Locate the cell with the specified text and output its (X, Y) center coordinate. 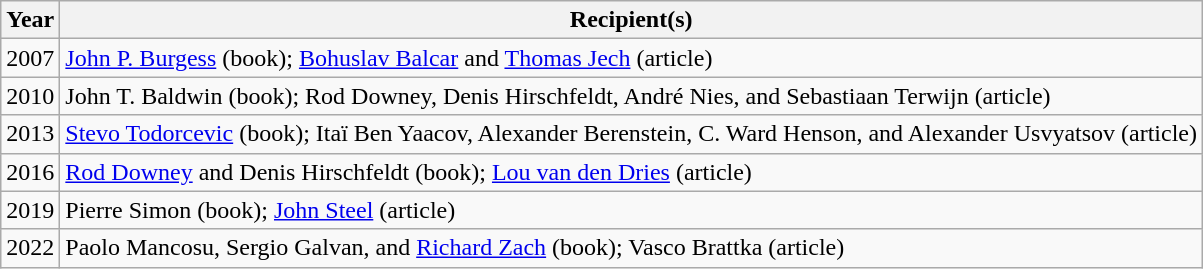
John T. Baldwin (book); Rod Downey, Denis Hirschfeldt, André Nies, and Sebastiaan Terwijn (article) (632, 96)
Paolo Mancosu, Sergio Galvan, and Richard Zach (book); Vasco Brattka (article) (632, 248)
2016 (30, 172)
Rod Downey and Denis Hirschfeldt (book); Lou van den Dries (article) (632, 172)
2013 (30, 134)
Year (30, 20)
Stevo Todorcevic (book); Itaï Ben Yaacov, Alexander Berenstein, C. Ward Henson, and Alexander Usvyatsov (article) (632, 134)
Recipient(s) (632, 20)
John P. Burgess (book); Bohuslav Balcar and Thomas Jech (article) (632, 58)
2022 (30, 248)
2010 (30, 96)
2019 (30, 210)
2007 (30, 58)
Pierre Simon (book); John Steel (article) (632, 210)
